Return the (x, y) coordinate for the center point of the cell that contains the specified text.  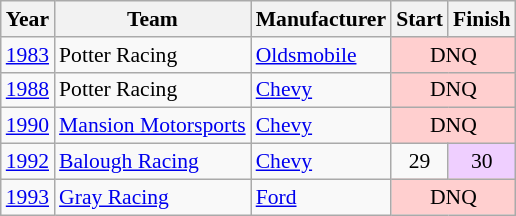
Mansion Motorsports (152, 126)
1988 (28, 90)
Balough Racing (152, 162)
Ford (321, 197)
Team (152, 19)
Manufacturer (321, 19)
Finish (482, 19)
1993 (28, 197)
Gray Racing (152, 197)
Oldsmobile (321, 55)
1992 (28, 162)
29 (420, 162)
1990 (28, 126)
30 (482, 162)
Start (420, 19)
Year (28, 19)
1983 (28, 55)
